Pinpoint the cell where the given text exists, returning its [X, Y] midpoint coordinate. 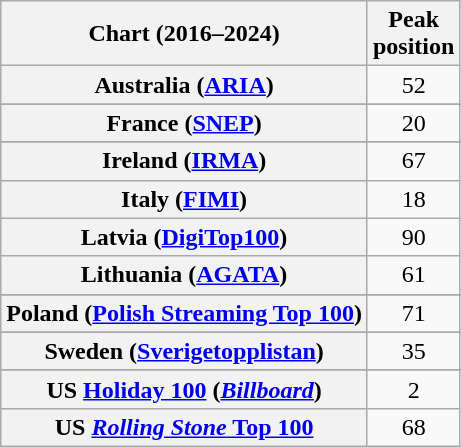
35 [413, 351]
67 [413, 161]
Italy (FIMI) [184, 199]
US Holiday 100 (Billboard) [184, 389]
Lithuania (AGATA) [184, 275]
Australia (ARIA) [184, 85]
Ireland (IRMA) [184, 161]
France (SNEP) [184, 123]
90 [413, 237]
52 [413, 85]
2 [413, 389]
Peakposition [413, 34]
Poland (Polish Streaming Top 100) [184, 313]
71 [413, 313]
68 [413, 427]
61 [413, 275]
Latvia (DigiTop100) [184, 237]
Chart (2016–2024) [184, 34]
Sweden (Sverigetopplistan) [184, 351]
20 [413, 123]
18 [413, 199]
US Rolling Stone Top 100 [184, 427]
